Find where the given text appears and provide that cell's center as [x, y] coordinate. 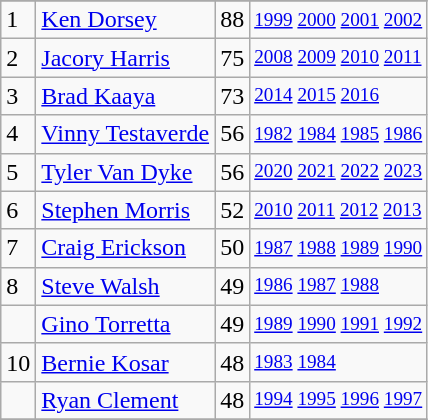
1983 1984 [338, 362]
7 [18, 248]
Ryan Clement [126, 400]
10 [18, 362]
52 [232, 210]
2008 2009 2010 2011 [338, 58]
2010 2011 2012 2013 [338, 210]
Bernie Kosar [126, 362]
8 [18, 286]
Stephen Morris [126, 210]
2014 2015 2016 [338, 96]
3 [18, 96]
5 [18, 172]
Gino Torretta [126, 324]
1 [18, 20]
Craig Erickson [126, 248]
75 [232, 58]
Steve Walsh [126, 286]
6 [18, 210]
1999 2000 2001 2002 [338, 20]
2 [18, 58]
Brad Kaaya [126, 96]
1986 1987 1988 [338, 286]
50 [232, 248]
Vinny Testaverde [126, 134]
88 [232, 20]
1982 1984 1985 1986 [338, 134]
2020 2021 2022 2023 [338, 172]
Jacory Harris [126, 58]
Ken Dorsey [126, 20]
1989 1990 1991 1992 [338, 324]
Tyler Van Dyke [126, 172]
1987 1988 1989 1990 [338, 248]
1994 1995 1996 1997 [338, 400]
73 [232, 96]
4 [18, 134]
